Provide the (X, Y) coordinate of the cell's center where the given text is located.  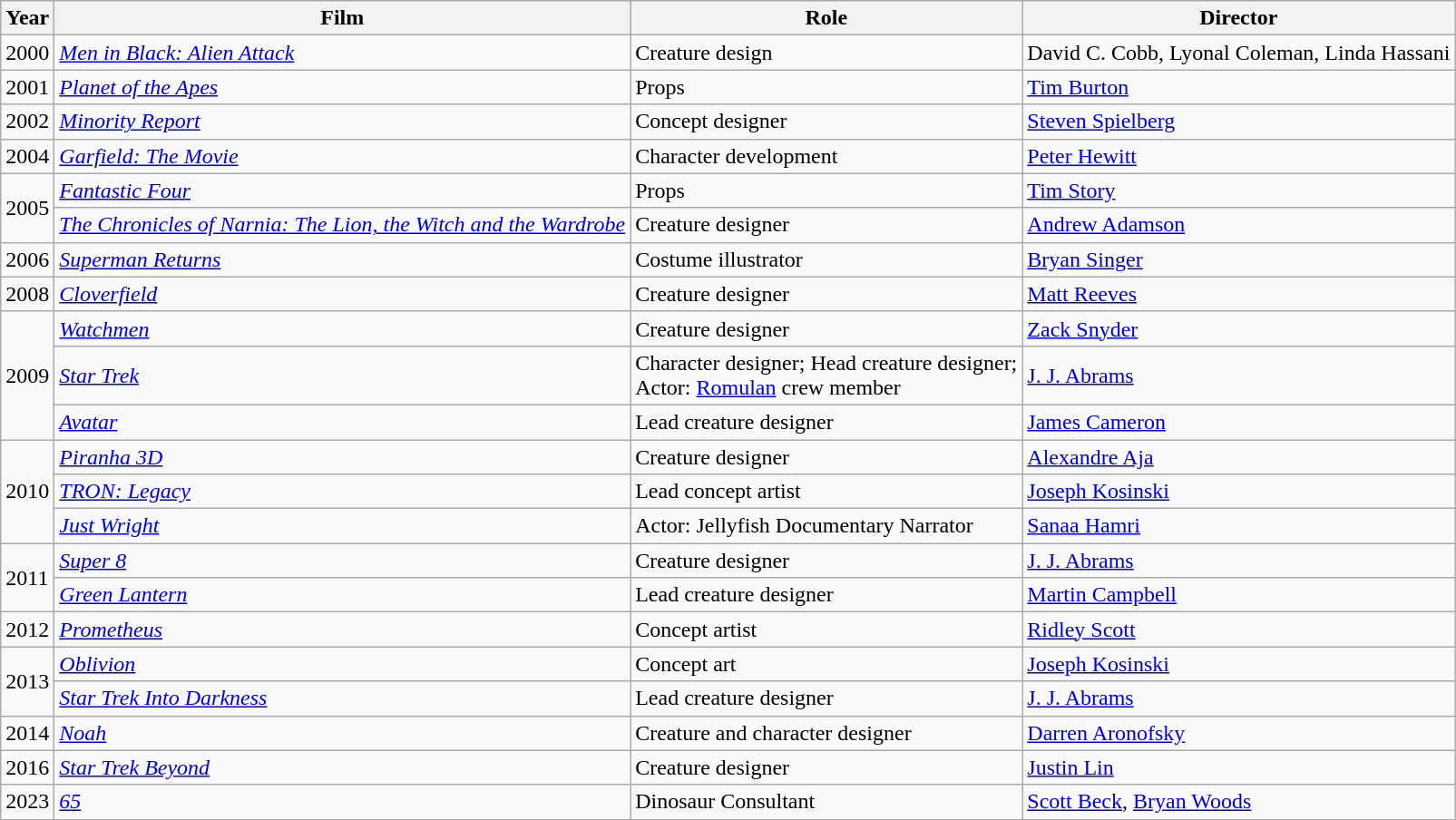
Prometheus (343, 630)
2013 (27, 681)
2002 (27, 122)
2014 (27, 733)
Concept designer (826, 122)
Darren Aronofsky (1239, 733)
Watchmen (343, 328)
Super 8 (343, 561)
Justin Lin (1239, 767)
Character designer; Head creature designer; Actor: Romulan crew member (826, 376)
Fantastic Four (343, 190)
Men in Black: Alien Attack (343, 53)
Character development (826, 156)
2009 (27, 376)
Ridley Scott (1239, 630)
2005 (27, 208)
Alexandre Aja (1239, 456)
Noah (343, 733)
2004 (27, 156)
The Chronicles of Narnia: The Lion, the Witch and the Wardrobe (343, 225)
Superman Returns (343, 259)
Concept art (826, 664)
Sanaa Hamri (1239, 526)
Role (826, 18)
Cloverfield (343, 294)
Star Trek Beyond (343, 767)
Oblivion (343, 664)
TRON: Legacy (343, 492)
2001 (27, 87)
Actor: Jellyfish Documentary Narrator (826, 526)
Creature and character designer (826, 733)
Scott Beck, Bryan Woods (1239, 802)
Star Trek (343, 376)
James Cameron (1239, 422)
Garfield: The Movie (343, 156)
Director (1239, 18)
Steven Spielberg (1239, 122)
Tim Story (1239, 190)
Andrew Adamson (1239, 225)
2023 (27, 802)
2011 (27, 578)
2016 (27, 767)
Costume illustrator (826, 259)
David C. Cobb, Lyonal Coleman, Linda Hassani (1239, 53)
2008 (27, 294)
Matt Reeves (1239, 294)
Avatar (343, 422)
65 (343, 802)
Concept artist (826, 630)
Tim Burton (1239, 87)
2006 (27, 259)
Year (27, 18)
Peter Hewitt (1239, 156)
Star Trek Into Darkness (343, 698)
Film (343, 18)
Planet of the Apes (343, 87)
Piranha 3D (343, 456)
Zack Snyder (1239, 328)
Minority Report (343, 122)
Lead concept artist (826, 492)
2010 (27, 491)
Green Lantern (343, 595)
2012 (27, 630)
Creature design (826, 53)
Dinosaur Consultant (826, 802)
2000 (27, 53)
Martin Campbell (1239, 595)
Bryan Singer (1239, 259)
Just Wright (343, 526)
